Return (X, Y) of the center of cell containing provided text 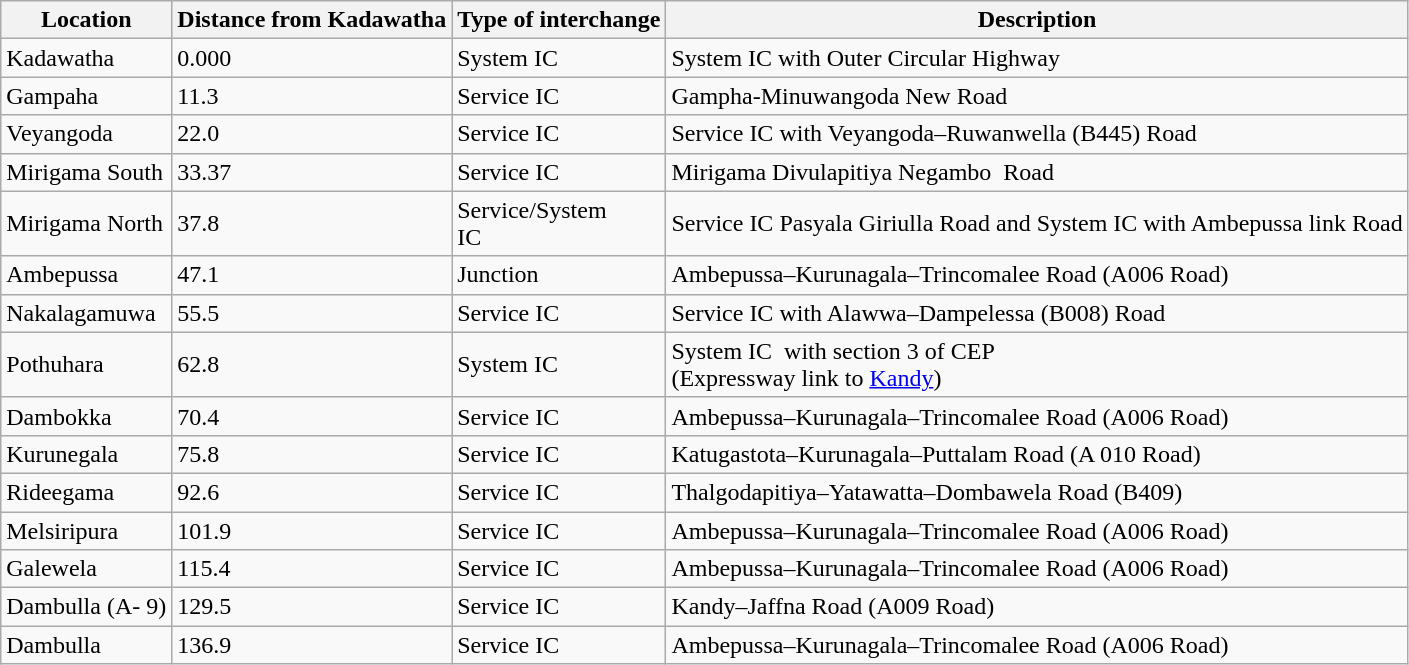
Dambokka (86, 416)
Rideegama (86, 492)
Type of interchange (559, 20)
Service/SystemIC (559, 224)
Junction (559, 275)
Galewela (86, 569)
Ambepussa (86, 275)
Kadawatha (86, 58)
System IC with section 3 of CEP(Expressway link to Kandy) (1037, 364)
Distance from Kadawatha (312, 20)
37.8 (312, 224)
136.9 (312, 645)
Melsiripura (86, 531)
Mirigama North (86, 224)
33.37 (312, 172)
Service IC with Veyangoda–Ruwanwella (B445) Road (1037, 134)
System IC with Outer Circular Highway (1037, 58)
Description (1037, 20)
Kandy–Jaffna Road (A009 Road) (1037, 607)
Dambulla (A- 9) (86, 607)
Service IC with Alawwa–Dampelessa (B008) Road (1037, 313)
92.6 (312, 492)
101.9 (312, 531)
55.5 (312, 313)
129.5 (312, 607)
0.000 (312, 58)
Mirigama South (86, 172)
62.8 (312, 364)
Gampha-Minuwangoda New Road (1037, 96)
Katugastota–Kurunagala–Puttalam Road (A 010 Road) (1037, 454)
Location (86, 20)
75.8 (312, 454)
Dambulla (86, 645)
22.0 (312, 134)
Veyangoda (86, 134)
70.4 (312, 416)
Nakalagamuwa (86, 313)
Pothuhara (86, 364)
Kurunegala (86, 454)
47.1 (312, 275)
11.3 (312, 96)
Mirigama Divulapitiya Negambo Road (1037, 172)
Thalgodapitiya–Yatawatta–Dombawela Road (B409) (1037, 492)
Service IC Pasyala Giriulla Road and System IC with Ambepussa link Road (1037, 224)
Gampaha (86, 96)
115.4 (312, 569)
